Detect which cell encompasses the target text, then output its [x, y] center coordinate. 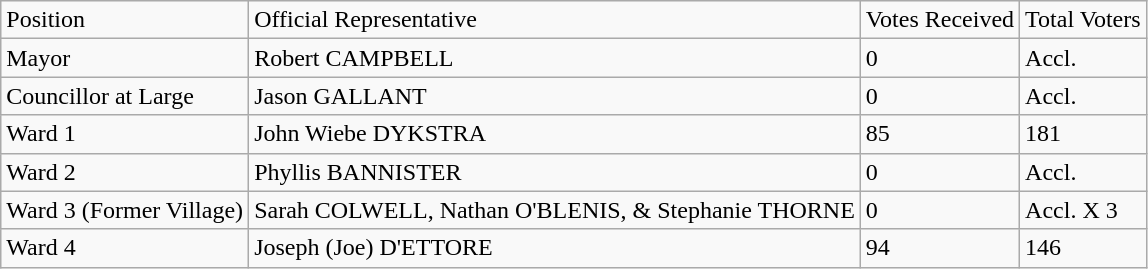
Ward 1 [125, 134]
146 [1083, 248]
Position [125, 20]
85 [940, 134]
Joseph (Joe) D'ETTORE [555, 248]
Total Voters [1083, 20]
Official Representative [555, 20]
Councillor at Large [125, 96]
Votes Received [940, 20]
Phyllis BANNISTER [555, 172]
Sarah COLWELL, Nathan O'BLENIS, & Stephanie THORNE [555, 210]
John Wiebe DYKSTRA [555, 134]
Ward 4 [125, 248]
Accl. X 3 [1083, 210]
94 [940, 248]
Mayor [125, 58]
Ward 2 [125, 172]
Robert CAMPBELL [555, 58]
Ward 3 (Former Village) [125, 210]
Jason GALLANT [555, 96]
181 [1083, 134]
